Extract the [X, Y] coordinate from the center of the cell holding the provided text.  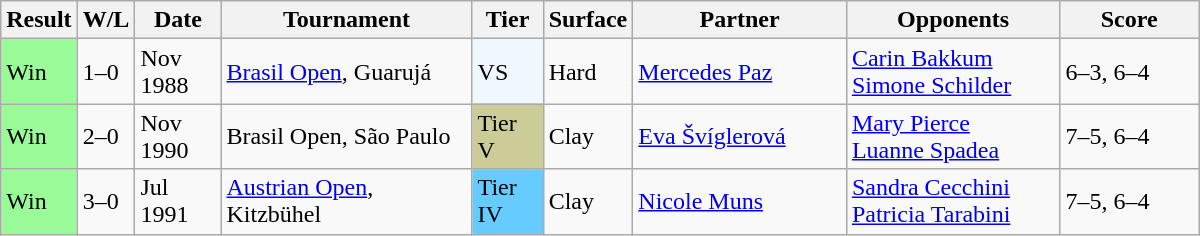
1–0 [106, 72]
Opponents [953, 20]
Nov 1988 [178, 72]
Date [178, 20]
2–0 [106, 136]
Nov 1990 [178, 136]
Tier V [508, 136]
Austrian Open, Kitzbühel [346, 202]
Sandra Cecchini Patricia Tarabini [953, 202]
Hard [588, 72]
6–3, 6–4 [1130, 72]
Tournament [346, 20]
Surface [588, 20]
Brasil Open, Guarujá [346, 72]
Mercedes Paz [740, 72]
Carin Bakkum Simone Schilder [953, 72]
Tier IV [508, 202]
Score [1130, 20]
Mary Pierce Luanne Spadea [953, 136]
Result [39, 20]
Partner [740, 20]
Tier [508, 20]
Nicole Muns [740, 202]
Jul 1991 [178, 202]
VS [508, 72]
3–0 [106, 202]
W/L [106, 20]
Brasil Open, São Paulo [346, 136]
Eva Švíglerová [740, 136]
